For the text-containing cell, return its midpoint in [x, y] coordinate format. 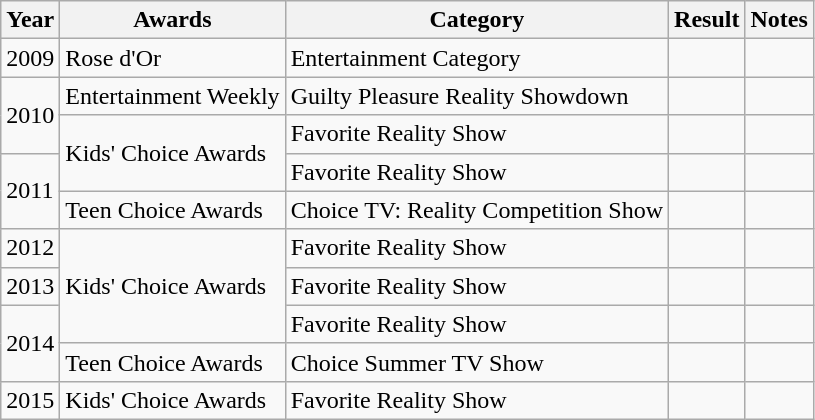
2015 [30, 400]
Notes [779, 20]
Rose d'Or [172, 58]
Choice Summer TV Show [476, 362]
2010 [30, 115]
Choice TV: Reality Competition Show [476, 210]
2012 [30, 248]
Guilty Pleasure Reality Showdown [476, 96]
Entertainment Category [476, 58]
Category [476, 20]
2013 [30, 286]
2009 [30, 58]
2014 [30, 343]
Entertainment Weekly [172, 96]
Year [30, 20]
Result [707, 20]
Awards [172, 20]
2011 [30, 191]
